Provide the [x, y] coordinate of the cell's center where the given text is located.  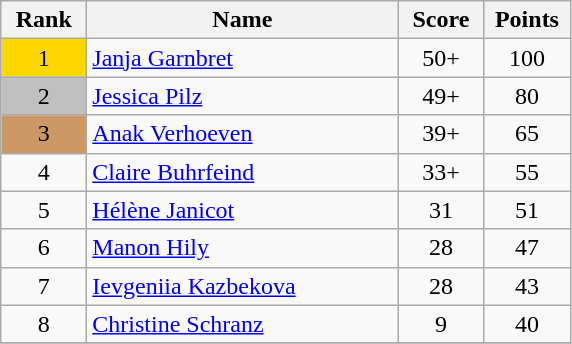
2 [44, 96]
Janja Garnbret [242, 58]
65 [527, 134]
Ievgeniia Kazbekova [242, 286]
50+ [441, 58]
31 [441, 210]
8 [44, 324]
9 [441, 324]
5 [44, 210]
Jessica Pilz [242, 96]
55 [527, 172]
39+ [441, 134]
49+ [441, 96]
3 [44, 134]
47 [527, 248]
Score [441, 20]
Claire Buhrfeind [242, 172]
Hélène Janicot [242, 210]
4 [44, 172]
Rank [44, 20]
Name [242, 20]
43 [527, 286]
51 [527, 210]
Points [527, 20]
40 [527, 324]
Christine Schranz [242, 324]
Manon Hily [242, 248]
100 [527, 58]
Anak Verhoeven [242, 134]
1 [44, 58]
6 [44, 248]
33+ [441, 172]
80 [527, 96]
7 [44, 286]
